Find where the given text appears and provide that cell's center as [X, Y] coordinate. 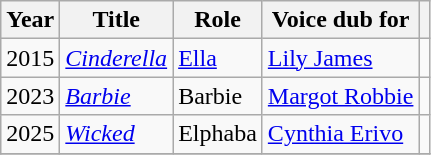
Year [30, 20]
Ella [218, 58]
2025 [30, 134]
Cinderella [116, 58]
Cynthia Erivo [340, 134]
Elphaba [218, 134]
Margot Robbie [340, 96]
Wicked [116, 134]
2023 [30, 96]
Voice dub for [340, 20]
2015 [30, 58]
Lily James [340, 58]
Title [116, 20]
Role [218, 20]
